Pinpoint the cell where the given text exists, returning its (X, Y) midpoint coordinate. 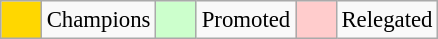
Champions (98, 20)
Relegated (387, 20)
Promoted (246, 20)
